Pinpoint the cell where the given text exists, returning its (X, Y) midpoint coordinate. 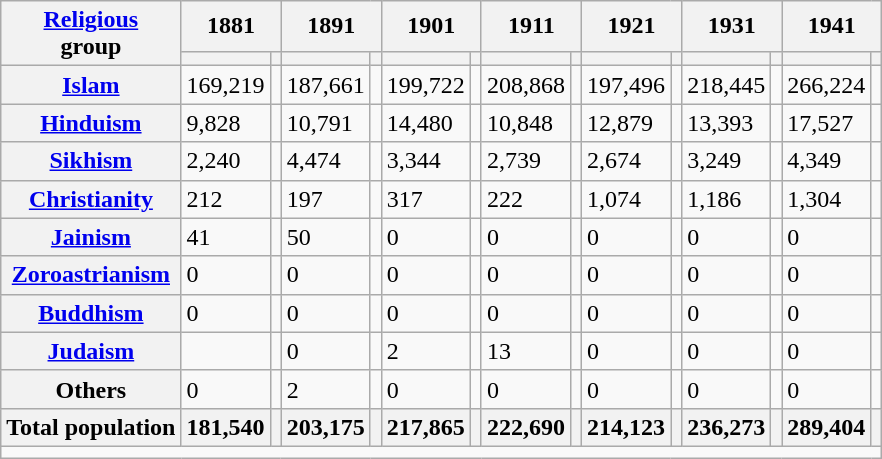
50 (326, 237)
208,868 (526, 85)
Total population (91, 427)
1,186 (726, 199)
203,175 (326, 427)
13 (526, 351)
Islam (91, 85)
1,304 (826, 199)
1901 (431, 26)
2,240 (226, 161)
197,496 (626, 85)
Jainism (91, 237)
Judaism (91, 351)
1,074 (626, 199)
Hinduism (91, 123)
Zoroastrianism (91, 275)
212 (226, 199)
222,690 (526, 427)
3,344 (426, 161)
13,393 (726, 123)
3,249 (726, 161)
4,474 (326, 161)
169,219 (226, 85)
10,848 (526, 123)
41 (226, 237)
199,722 (426, 85)
236,273 (726, 427)
1941 (832, 26)
217,865 (426, 427)
4,349 (826, 161)
181,540 (226, 427)
Christianity (91, 199)
1931 (732, 26)
266,224 (826, 85)
1911 (531, 26)
Buddhism (91, 313)
2,739 (526, 161)
Sikhism (91, 161)
1921 (632, 26)
14,480 (426, 123)
Religiousgroup (91, 34)
289,404 (826, 427)
1891 (331, 26)
Others (91, 389)
9,828 (226, 123)
17,527 (826, 123)
214,123 (626, 427)
1881 (231, 26)
2,674 (626, 161)
218,445 (726, 85)
187,661 (326, 85)
317 (426, 199)
12,879 (626, 123)
197 (326, 199)
10,791 (326, 123)
222 (526, 199)
